Determine the (x, y) coordinate at the center of the cell enclosing the given text.  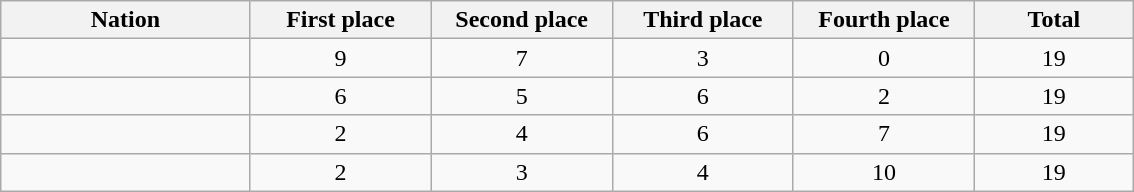
First place (340, 20)
Second place (522, 20)
Fourth place (884, 20)
0 (884, 58)
5 (522, 96)
9 (340, 58)
Third place (702, 20)
Total (1054, 20)
10 (884, 172)
Nation (126, 20)
